Detect which cell encompasses the target text, then output its [X, Y] center coordinate. 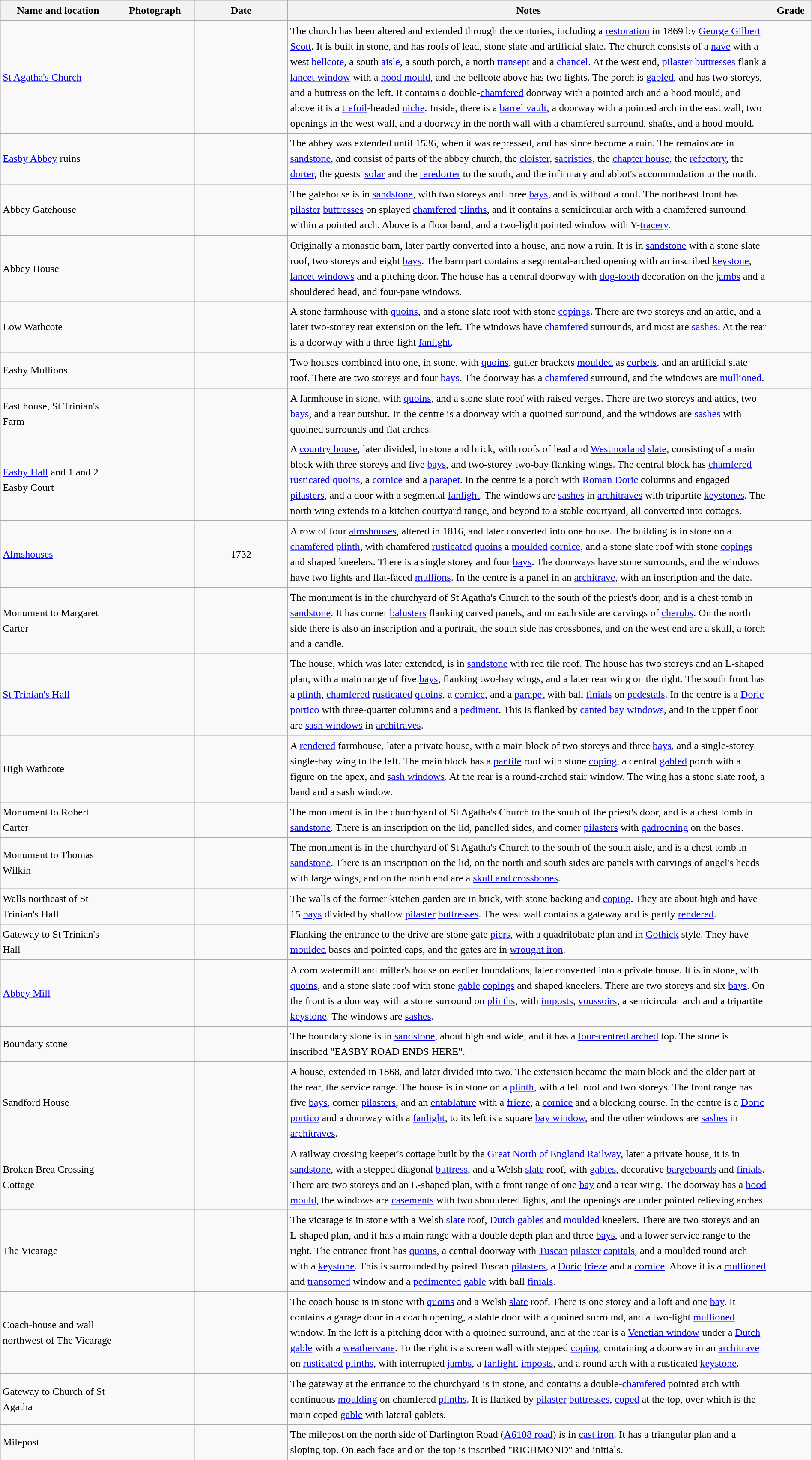
East house, St Trinian's Farm [58, 414]
Easby Hall and 1 and 2 Easby Court [58, 480]
Monument to Robert Carter [58, 820]
Broken Brea Crossing Cottage [58, 1177]
Walls northeast of St Trinian's Hall [58, 906]
Abbey Mill [58, 993]
Monument to Margaret Carter [58, 620]
St Agatha's Church [58, 77]
Easby Mullions [58, 370]
Date [241, 10]
Boundary stone [58, 1044]
Milepost [58, 1442]
Abbey Gatehouse [58, 210]
Easby Abbey ruins [58, 158]
Coach-house and wall northwest of The Vicarage [58, 1333]
Photograph [155, 10]
St Trinian's Hall [58, 695]
High Wathcote [58, 769]
Abbey House [58, 268]
The Vicarage [58, 1251]
Name and location [58, 10]
Sandford House [58, 1102]
Monument to Thomas Wilkin [58, 863]
Gateway to Church of St Agatha [58, 1399]
Gateway to St Trinian's Hall [58, 942]
Almshouses [58, 554]
The boundary stone is in sandstone, about high and wide, and it has a four-centred arched top. The stone is inscribed "EASBY ROAD ENDS HERE". [528, 1044]
Notes [528, 10]
Low Wathcote [58, 327]
Grade [791, 10]
1732 [241, 554]
